Locate the cell with the specified text and output its [x, y] center coordinate. 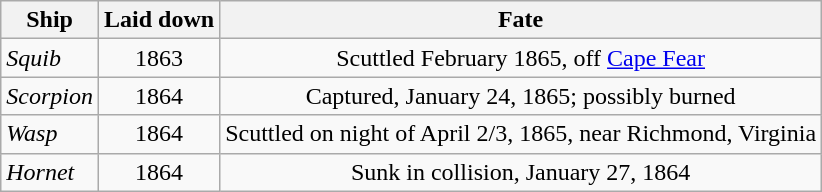
Ship [50, 20]
Scuttled on night of April 2/3, 1865, near Richmond, Virginia [521, 134]
1863 [158, 58]
Scuttled February 1865, off Cape Fear [521, 58]
Scorpion [50, 96]
Sunk in collision, January 27, 1864 [521, 172]
Fate [521, 20]
Wasp [50, 134]
Squib [50, 58]
Hornet [50, 172]
Captured, January 24, 1865; possibly burned [521, 96]
Laid down [158, 20]
